Extract the [X, Y] coordinate from the center of the cell holding the provided text.  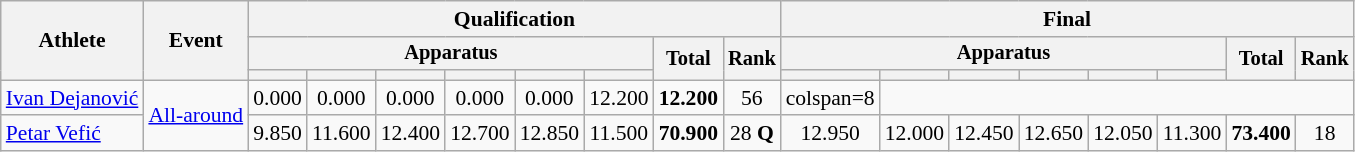
18 [1325, 134]
All-around [196, 116]
Event [196, 40]
56 [752, 98]
11.600 [342, 134]
11.500 [618, 134]
Ivan Dejanović [72, 98]
Final [1068, 19]
12.450 [984, 134]
Athlete [72, 40]
Qualification [514, 19]
Petar Vefić [72, 134]
12.400 [410, 134]
12.700 [480, 134]
11.300 [1192, 134]
12.650 [1054, 134]
73.400 [1260, 134]
12.050 [1122, 134]
12.000 [914, 134]
28 Q [752, 134]
9.850 [278, 134]
colspan=8 [830, 98]
70.900 [688, 134]
12.850 [550, 134]
12.950 [830, 134]
